Scan for the cell matching the given text and deliver its [X, Y] coordinate at center. 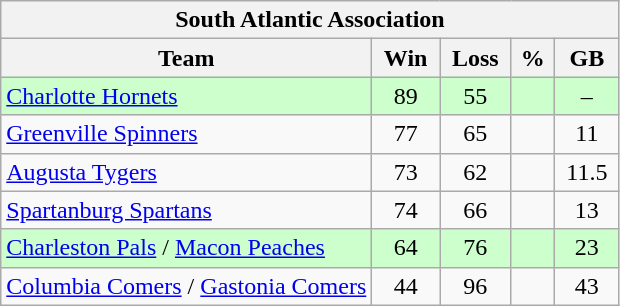
Win [406, 58]
Loss [476, 58]
GB [586, 58]
44 [406, 286]
Spartanburg Spartans [186, 210]
65 [476, 134]
89 [406, 96]
11 [586, 134]
Team [186, 58]
Charlotte Hornets [186, 96]
43 [586, 286]
66 [476, 210]
Charleston Pals / Macon Peaches [186, 248]
13 [586, 210]
– [586, 96]
% [532, 58]
64 [406, 248]
77 [406, 134]
62 [476, 172]
73 [406, 172]
South Atlantic Association [310, 20]
11.5 [586, 172]
Greenville Spinners [186, 134]
96 [476, 286]
55 [476, 96]
Columbia Comers / Gastonia Comers [186, 286]
74 [406, 210]
76 [476, 248]
Augusta Tygers [186, 172]
23 [586, 248]
